Return [x, y] of the center of cell containing provided text 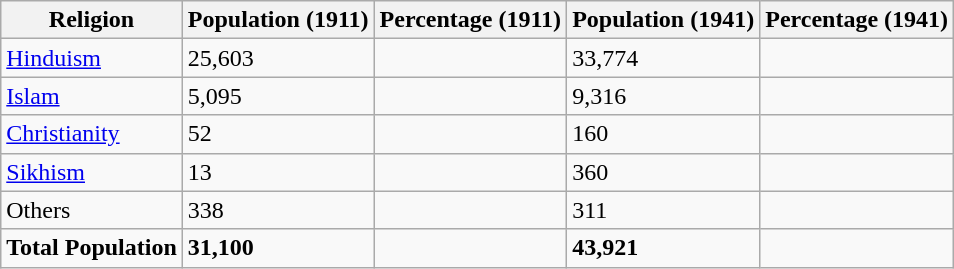
Population (1941) [664, 20]
360 [664, 172]
Percentage (1911) [470, 20]
Islam [92, 96]
Religion [92, 20]
9,316 [664, 96]
Others [92, 210]
43,921 [664, 248]
Christianity [92, 134]
311 [664, 210]
52 [278, 134]
13 [278, 172]
5,095 [278, 96]
160 [664, 134]
31,100 [278, 248]
Population (1911) [278, 20]
Sikhism [92, 172]
Hinduism [92, 58]
25,603 [278, 58]
338 [278, 210]
Total Population [92, 248]
Percentage (1941) [857, 20]
33,774 [664, 58]
